Extract the (X, Y) coordinate from the center of the cell holding the provided text.  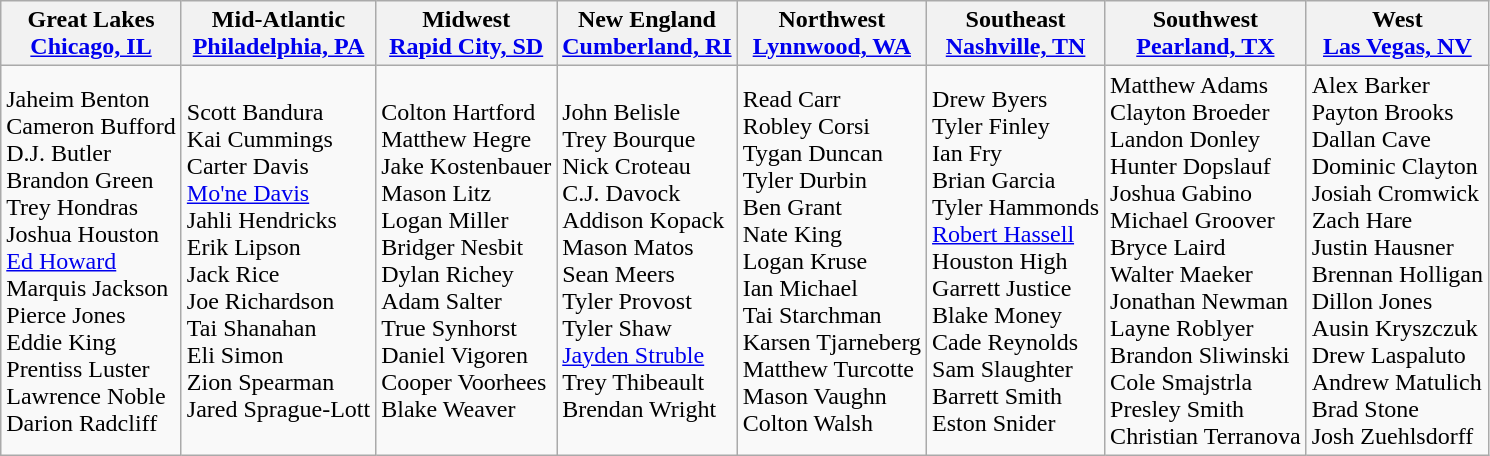
Mid-Atlantic Philadelphia, PA (278, 34)
John BelisleTrey BourqueNick CroteauC.J. DavockAddison KopackMason MatosSean MeersTyler ProvostTyler ShawJayden StrubleTrey ThibeaultBrendan Wright (647, 260)
Midwest Rapid City, SD (466, 34)
Great Lakes Chicago, IL (92, 34)
Northwest Lynnwood, WA (832, 34)
Southwest Pearland, TX (1206, 34)
West Las Vegas, NV (1397, 34)
Scott BanduraKai CummingsCarter DavisMo'ne DavisJahli HendricksErik LipsonJack RiceJoe RichardsonTai ShanahanEli SimonZion SpearmanJared Sprague-Lott (278, 260)
New England Cumberland, RI (647, 34)
Southeast Nashville, TN (1016, 34)
